Return the [X, Y] coordinate for the center point of the cell that contains the specified text.  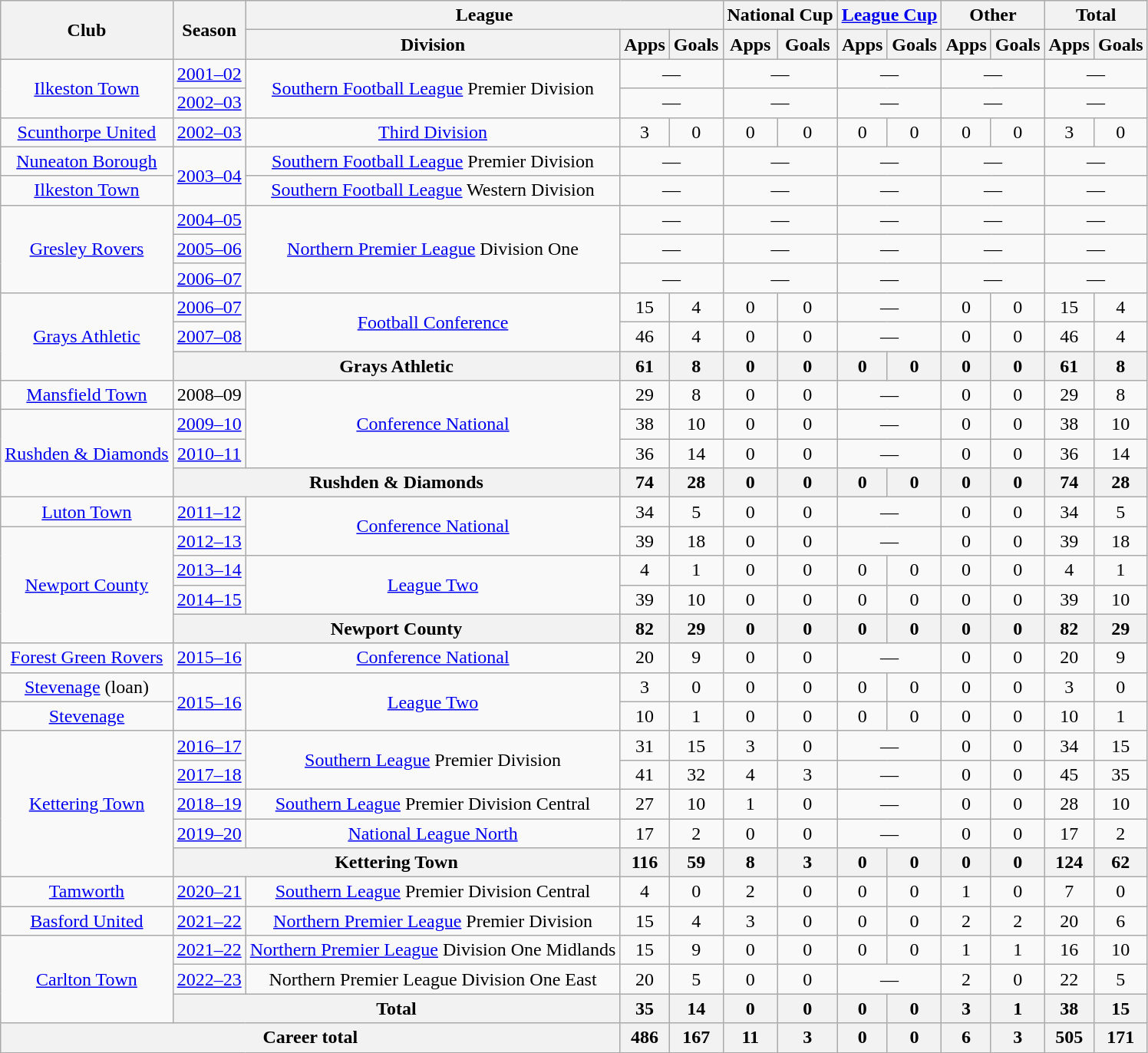
41 [645, 774]
League Cup [889, 15]
2019–20 [209, 833]
Northern Premier League Premier Division [433, 921]
Stevenage (loan) [87, 687]
45 [1069, 774]
486 [645, 1038]
2020–21 [209, 892]
124 [1069, 863]
Tamworth [87, 892]
Northern Premier League Division One Midlands [433, 950]
Other [993, 15]
Forest Green Rovers [87, 658]
Gresley Rovers [87, 249]
Club [87, 30]
Stevenage [87, 716]
Southern Football League Western Division [433, 190]
116 [645, 863]
2010–11 [209, 454]
2011–12 [209, 512]
Third Division [433, 132]
2003–04 [209, 176]
505 [1069, 1038]
16 [1069, 950]
Career total [310, 1038]
11 [750, 1038]
National Cup [780, 15]
2013–14 [209, 570]
Mansfield Town [87, 395]
2017–18 [209, 774]
2008–09 [209, 395]
National League North [433, 833]
Northern Premier League Division One East [433, 979]
2009–10 [209, 424]
22 [1069, 979]
62 [1120, 863]
2001–02 [209, 74]
32 [696, 774]
Basford United [87, 921]
31 [645, 745]
2007–08 [209, 336]
Season [209, 30]
2022–23 [209, 979]
2016–17 [209, 745]
27 [645, 804]
Southern League Premier Division [433, 760]
59 [696, 863]
Scunthorpe United [87, 132]
2012–13 [209, 541]
171 [1120, 1038]
Carlton Town [87, 979]
League [484, 15]
2004–05 [209, 220]
Division [433, 45]
2014–15 [209, 599]
2018–19 [209, 804]
Nuneaton Borough [87, 161]
167 [696, 1038]
Luton Town [87, 512]
2005–06 [209, 249]
7 [1069, 892]
Football Conference [433, 322]
Northern Premier League Division One [433, 249]
